Find where the given text appears and provide that cell's center as (X, Y) coordinate. 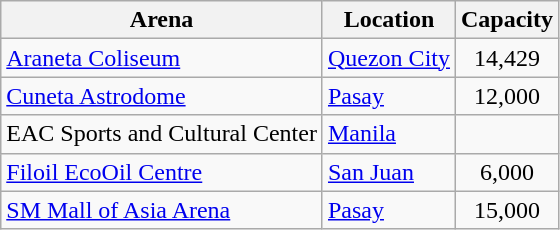
15,000 (508, 210)
Manila (388, 134)
Filoil EcoOil Centre (162, 172)
EAC Sports and Cultural Center (162, 134)
San Juan (388, 172)
SM Mall of Asia Arena (162, 210)
Cuneta Astrodome (162, 96)
Quezon City (388, 58)
Araneta Coliseum (162, 58)
6,000 (508, 172)
12,000 (508, 96)
Location (388, 20)
14,429 (508, 58)
Capacity (508, 20)
Arena (162, 20)
